For the text-containing cell, return its midpoint in (x, y) coordinate format. 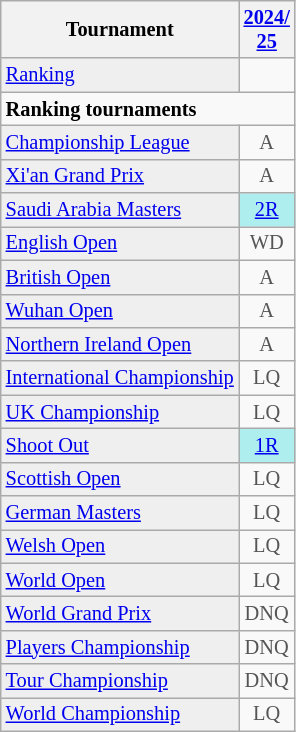
English Open (120, 243)
World Grand Prix (120, 613)
Tournament (120, 29)
Welsh Open (120, 546)
Tour Championship (120, 681)
International Championship (120, 378)
German Masters (120, 513)
WD (267, 243)
Championship League (120, 142)
Wuhan Open (120, 311)
Xi'an Grand Prix (120, 176)
2R (267, 210)
British Open (120, 277)
Ranking tournaments (148, 109)
UK Championship (120, 412)
Ranking (120, 75)
1R (267, 445)
Players Championship (120, 647)
World Open (120, 580)
Saudi Arabia Masters (120, 210)
Northern Ireland Open (120, 344)
World Championship (120, 714)
2024/25 (267, 29)
Shoot Out (120, 445)
Scottish Open (120, 479)
